Extract the (X, Y) coordinate from the center of the cell holding the provided text.  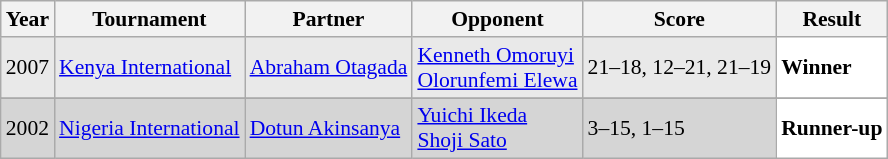
Score (680, 19)
Runner-up (832, 128)
2007 (28, 68)
3–15, 1–15 (680, 128)
Kenya International (150, 68)
Kenneth Omoruyi Olorunfemi Elewa (497, 68)
Dotun Akinsanya (329, 128)
Result (832, 19)
Nigeria International (150, 128)
Opponent (497, 19)
Winner (832, 68)
Partner (329, 19)
21–18, 12–21, 21–19 (680, 68)
Year (28, 19)
Yuichi Ikeda Shoji Sato (497, 128)
Tournament (150, 19)
Abraham Otagada (329, 68)
2002 (28, 128)
